Pinpoint the cell where the given text exists, returning its (x, y) midpoint coordinate. 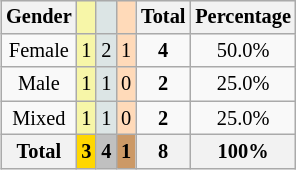
Mixed (38, 118)
3 (87, 152)
Gender (38, 17)
8 (163, 152)
Percentage (243, 17)
100% (243, 152)
Male (38, 84)
50.0% (243, 51)
Female (38, 51)
